For the text-containing cell, return its midpoint in [X, Y] coordinate format. 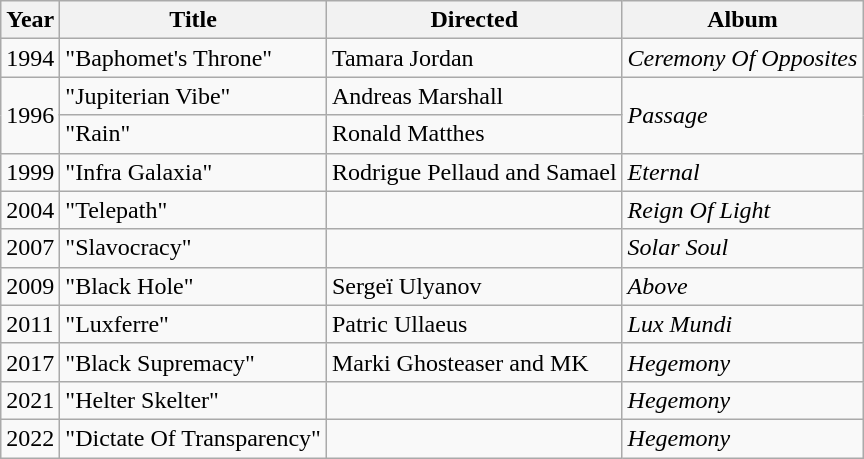
1994 [30, 58]
Above [742, 286]
"Slavocracy" [194, 248]
Album [742, 20]
Rodrigue Pellaud and Samael [474, 172]
1999 [30, 172]
"Baphomet's Throne" [194, 58]
2017 [30, 362]
2022 [30, 438]
"Infra Galaxia" [194, 172]
Lux Mundi [742, 324]
"Dictate Of Transparency" [194, 438]
Reign Of Light [742, 210]
Title [194, 20]
Solar Soul [742, 248]
Sergeï Ulyanov [474, 286]
Patric Ullaeus [474, 324]
"Luxferre" [194, 324]
"Jupiterian Vibe" [194, 96]
Ceremony Of Opposites [742, 58]
"Telepath" [194, 210]
Directed [474, 20]
Tamara Jordan [474, 58]
2009 [30, 286]
2004 [30, 210]
"Rain" [194, 134]
Year [30, 20]
Andreas Marshall [474, 96]
2011 [30, 324]
2007 [30, 248]
"Helter Skelter" [194, 400]
Passage [742, 115]
Marki Ghosteaser and MK [474, 362]
Eternal [742, 172]
Ronald Matthes [474, 134]
"Black Hole" [194, 286]
1996 [30, 115]
2021 [30, 400]
"Black Supremacy" [194, 362]
